For the text-containing cell, return its midpoint in [x, y] coordinate format. 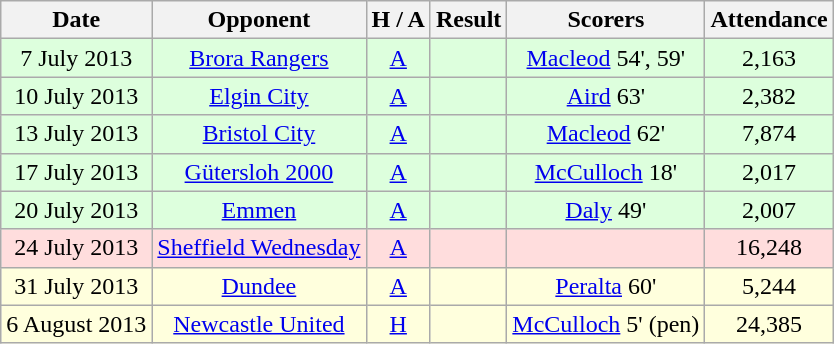
Dundee [259, 286]
Daly 49' [606, 210]
H / A [398, 20]
13 July 2013 [76, 134]
Emmen [259, 210]
Newcastle United [259, 324]
24,385 [769, 324]
Gütersloh 2000 [259, 172]
H [398, 324]
McCulloch 18' [606, 172]
17 July 2013 [76, 172]
Elgin City [259, 96]
Brora Rangers [259, 58]
2,163 [769, 58]
Sheffield Wednesday [259, 248]
Opponent [259, 20]
24 July 2013 [76, 248]
Date [76, 20]
2,017 [769, 172]
2,007 [769, 210]
Result [468, 20]
7,874 [769, 134]
6 August 2013 [76, 324]
Scorers [606, 20]
McCulloch 5' (pen) [606, 324]
Bristol City [259, 134]
Macleod 54', 59' [606, 58]
Attendance [769, 20]
31 July 2013 [76, 286]
5,244 [769, 286]
20 July 2013 [76, 210]
10 July 2013 [76, 96]
16,248 [769, 248]
Aird 63' [606, 96]
2,382 [769, 96]
Peralta 60' [606, 286]
7 July 2013 [76, 58]
Macleod 62' [606, 134]
